Determine the [X, Y] coordinate at the center of the cell enclosing the given text.  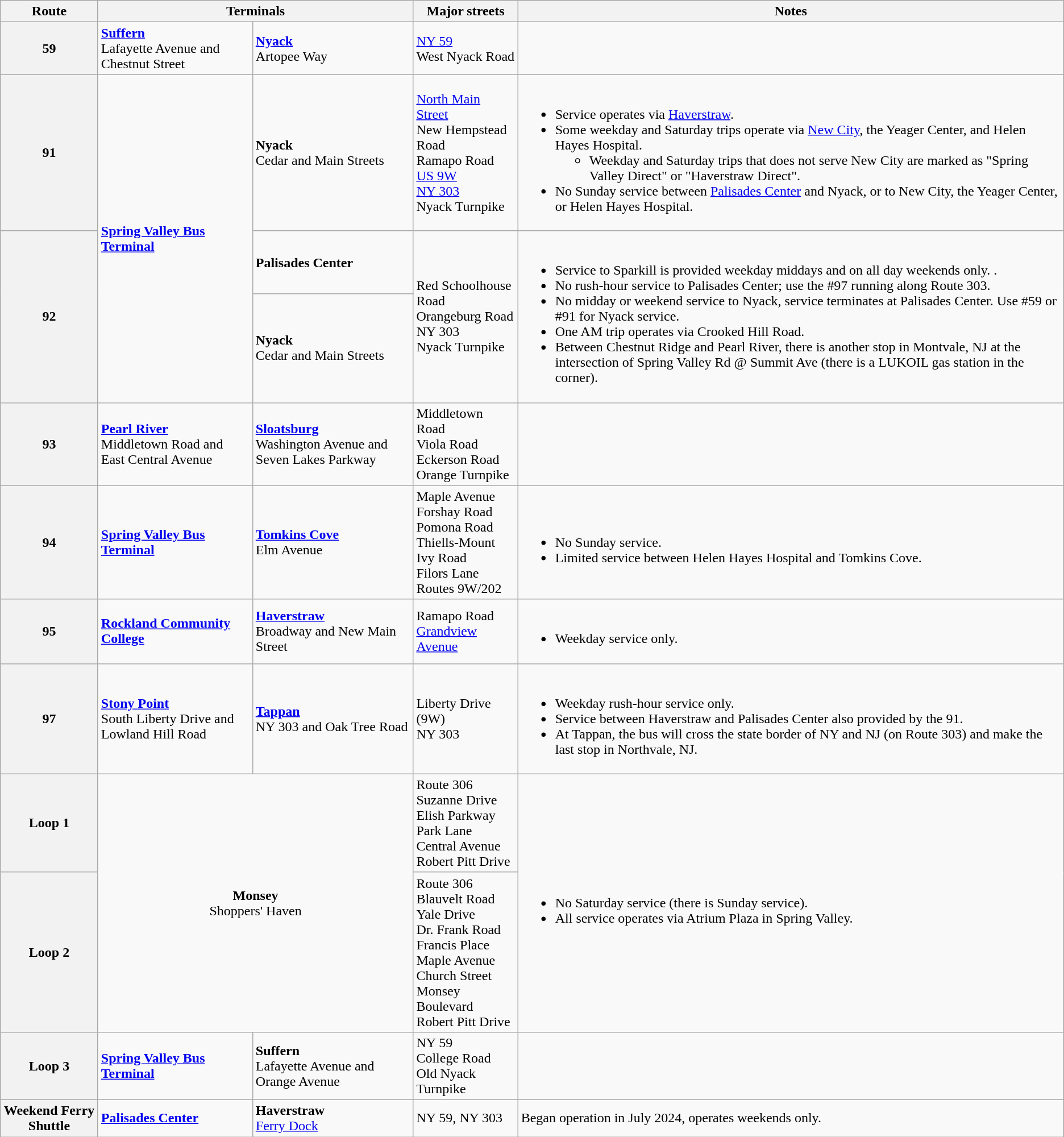
SuffernLafayette Avenue and Orange Avenue [333, 1065]
Route 306Suzanne DriveElish ParkwayPark LaneCentral AvenueRobert Pitt Drive [465, 823]
TappanNY 303 and Oak Tree Road [333, 719]
SloatsburgWashington Avenue and Seven Lakes Parkway [333, 444]
MonseyShoppers' Haven [256, 903]
Weekday service only. [791, 631]
NY 59College RoadOld Nyack Turnpike [465, 1065]
Began operation in July 2024, operates weekends only. [791, 1118]
Major streets [465, 11]
HaverstrawFerry Dock [333, 1118]
NY 59West Nyack Road [465, 48]
HaverstrawBroadway and New Main Street [333, 631]
Liberty Drive (9W)NY 303 [465, 719]
95 [49, 631]
93 [49, 444]
Loop 3 [49, 1065]
NyackArtopee Way [333, 48]
North Main StreetNew Hempstead RoadRamapo RoadUS 9WNY 303Nyack Turnpike [465, 152]
Weekend Ferry Shuttle [49, 1118]
Maple AvenueForshay RoadPomona RoadThiells-Mount Ivy RoadFilors LaneRoutes 9W/202 [465, 542]
Tomkins CoveElm Avenue [333, 542]
Middletown RoadViola RoadEckerson RoadOrange Turnpike [465, 444]
Route [49, 11]
59 [49, 48]
Stony PointSouth Liberty Drive and Lowland Hill Road [175, 719]
Loop 2 [49, 952]
Red Schoolhouse RoadOrangeburg RoadNY 303Nyack Turnpike [465, 317]
Pearl RiverMiddletown Road and East Central Avenue [175, 444]
91 [49, 152]
NY 59, NY 303 [465, 1118]
SuffernLafayette Avenue and Chestnut Street [175, 48]
Notes [791, 11]
Rockland Community College [175, 631]
No Sunday service.Limited service between Helen Hayes Hospital and Tomkins Cove. [791, 542]
Ramapo RoadGrandview Avenue [465, 631]
Route 306Blauvelt RoadYale DriveDr. Frank RoadFrancis PlaceMaple AvenueChurch StreetMonsey BoulevardRobert Pitt Drive [465, 952]
No Saturday service (there is Sunday service).All service operates via Atrium Plaza in Spring Valley. [791, 903]
92 [49, 317]
Loop 1 [49, 823]
Terminals [256, 11]
97 [49, 719]
94 [49, 542]
